For the text-containing cell, return its midpoint in [x, y] coordinate format. 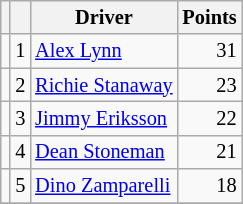
2 [20, 85]
21 [210, 152]
1 [20, 51]
22 [210, 118]
5 [20, 186]
3 [20, 118]
Points [210, 17]
23 [210, 85]
18 [210, 186]
4 [20, 152]
Dino Zamparelli [104, 186]
31 [210, 51]
Richie Stanaway [104, 85]
Dean Stoneman [104, 152]
Driver [104, 17]
Alex Lynn [104, 51]
Jimmy Eriksson [104, 118]
